From the cell containing the given text, extract its center point as (X, Y) coordinate. 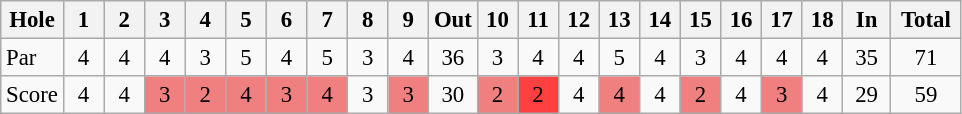
16 (742, 20)
Total (926, 20)
13 (620, 20)
7 (328, 20)
Out (454, 20)
1 (84, 20)
9 (408, 20)
10 (498, 20)
35 (867, 58)
59 (926, 95)
In (867, 20)
14 (660, 20)
71 (926, 58)
30 (454, 95)
Score (32, 95)
6 (286, 20)
11 (538, 20)
36 (454, 58)
17 (782, 20)
15 (700, 20)
18 (822, 20)
Par (32, 58)
8 (368, 20)
12 (578, 20)
Hole (32, 20)
29 (867, 95)
